Pinpoint the cell where the given text exists, returning its [X, Y] midpoint coordinate. 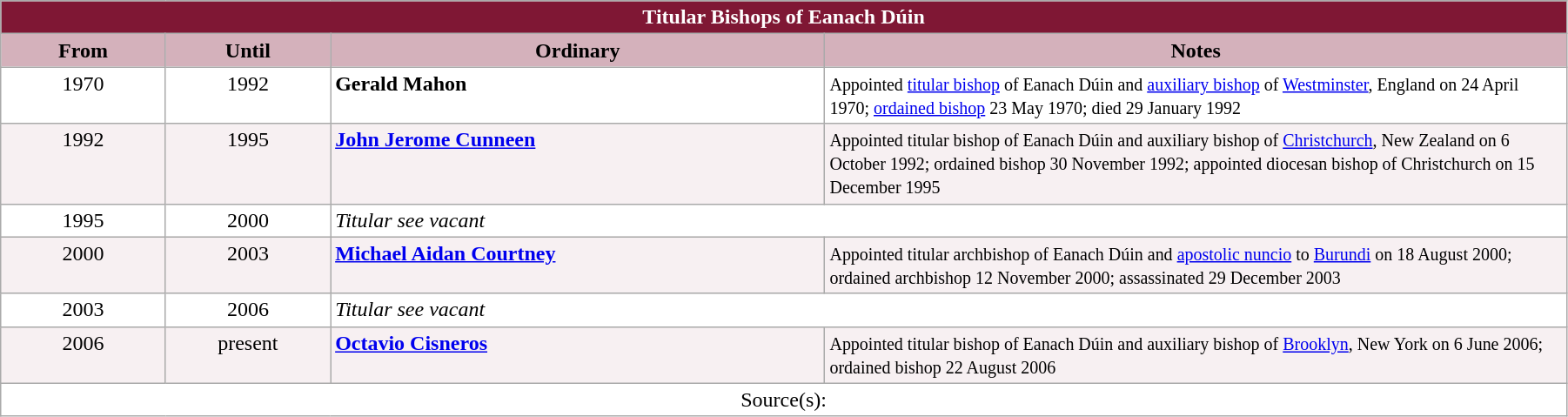
Notes [1196, 50]
From [84, 50]
Ordinary [578, 50]
Octavio Cisneros [578, 355]
present [247, 355]
Titular Bishops of Eanach Dúin [784, 17]
John Jerome Cunneen [578, 164]
1970 [84, 96]
Source(s): [784, 400]
Until [247, 50]
Appointed titular bishop of Eanach Dúin and auxiliary bishop of Brooklyn, New York on 6 June 2006; ordained bishop 22 August 2006 [1196, 355]
Michael Aidan Courtney [578, 265]
Gerald Mahon [578, 96]
